Extract the [x, y] coordinate from the center of the cell holding the provided text.  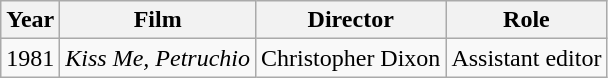
Kiss Me, Petruchio [158, 58]
Assistant editor [526, 58]
Director [351, 20]
1981 [30, 58]
Year [30, 20]
Film [158, 20]
Christopher Dixon [351, 58]
Role [526, 20]
